Return the (x, y) coordinate for the center point of the cell that contains the specified text.  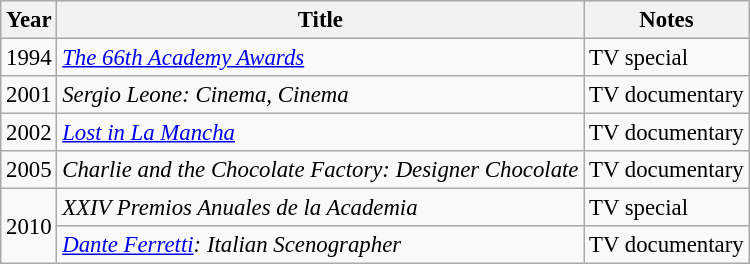
2002 (29, 133)
XXIV Premios Anuales de la Academia (320, 208)
Dante Ferretti: Italian Scenographer (320, 245)
2001 (29, 95)
1994 (29, 58)
Title (320, 20)
Lost in La Mancha (320, 133)
Year (29, 20)
2005 (29, 170)
Sergio Leone: Cinema, Cinema (320, 95)
2010 (29, 226)
Charlie and the Chocolate Factory: Designer Chocolate (320, 170)
Notes (666, 20)
The 66th Academy Awards (320, 58)
